From the cell containing the given text, extract its center point as [X, Y] coordinate. 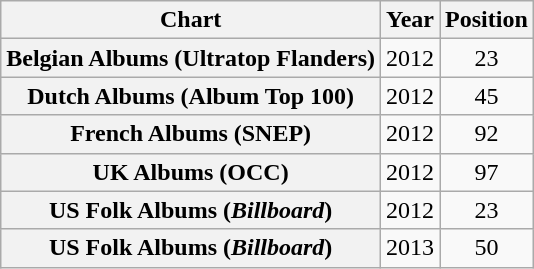
2013 [410, 248]
French Albums (SNEP) [191, 134]
UK Albums (OCC) [191, 172]
Belgian Albums (Ultratop Flanders) [191, 58]
97 [487, 172]
50 [487, 248]
Position [487, 20]
Dutch Albums (Album Top 100) [191, 96]
Year [410, 20]
Chart [191, 20]
45 [487, 96]
92 [487, 134]
